Scan for the cell matching the given text and deliver its (X, Y) coordinate at center. 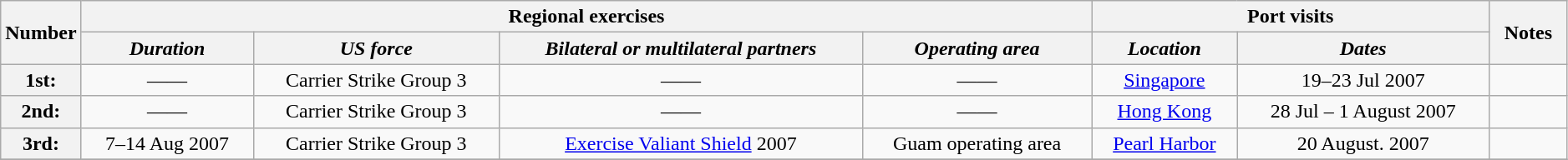
Location (1165, 48)
2nd: (41, 112)
Operating area (977, 48)
Notes (1529, 32)
Bilateral or multilateral partners (682, 48)
Regional exercises (586, 17)
20 August. 2007 (1363, 143)
Guam operating area (977, 143)
28 Jul – 1 August 2007 (1363, 112)
1st: (41, 80)
Hong Kong (1165, 112)
Duration (167, 48)
Exercise Valiant Shield 2007 (682, 143)
Singapore (1165, 80)
7–14 Aug 2007 (167, 143)
3rd: (41, 143)
Port visits (1291, 17)
US force (376, 48)
Pearl Harbor (1165, 143)
19–23 Jul 2007 (1363, 80)
Dates (1363, 48)
Number (41, 32)
